Return the [X, Y] coordinate for the center point of the cell that contains the specified text.  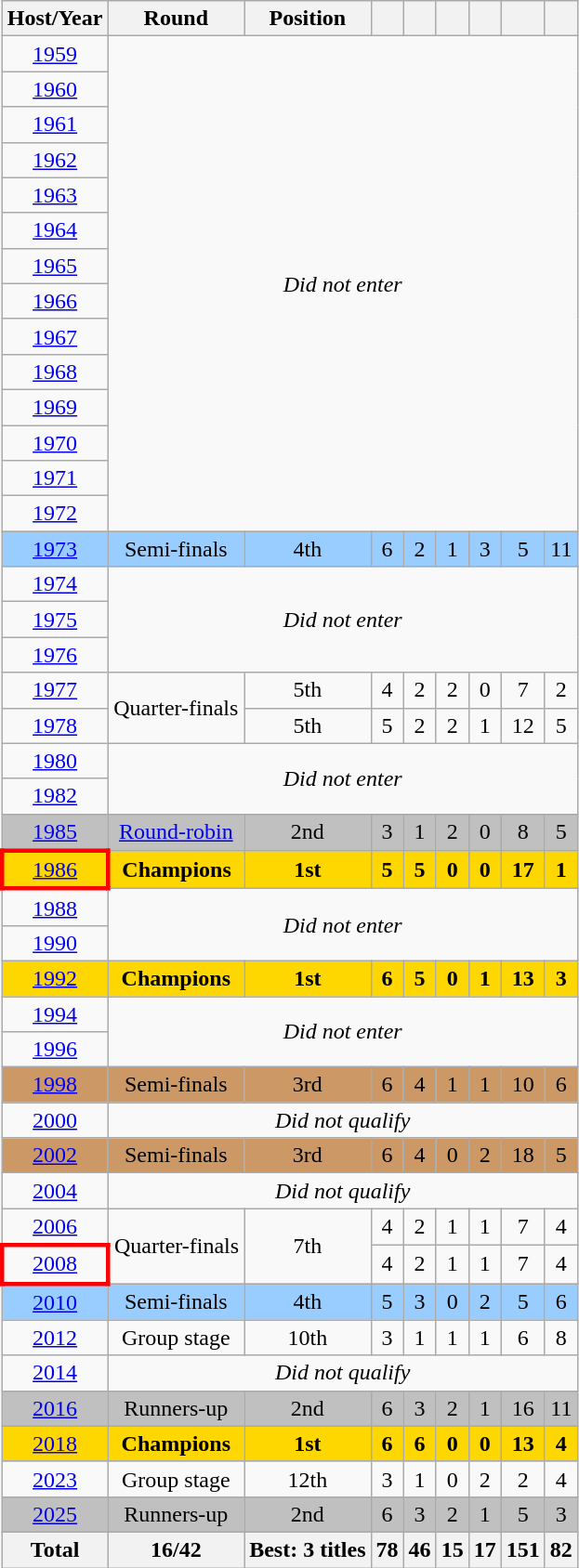
Round-robin [177, 832]
1960 [55, 89]
1973 [55, 549]
1976 [55, 655]
Best: 3 titles [308, 1549]
1962 [55, 160]
1969 [55, 407]
1994 [55, 1013]
2014 [55, 1373]
1964 [55, 230]
16 [522, 1408]
1959 [55, 54]
1968 [55, 372]
2002 [55, 1156]
78 [387, 1549]
46 [420, 1549]
2018 [55, 1444]
1980 [55, 761]
10th [308, 1338]
15 [452, 1549]
1975 [55, 620]
2012 [55, 1338]
12th [308, 1479]
1961 [55, 124]
16/42 [177, 1549]
2000 [55, 1120]
7th [308, 1247]
1996 [55, 1050]
Host/Year [55, 19]
2023 [55, 1479]
82 [561, 1549]
1986 [55, 869]
1992 [55, 978]
1965 [55, 266]
1974 [55, 584]
1985 [55, 832]
1982 [55, 796]
1988 [55, 908]
1998 [55, 1085]
1972 [55, 514]
1978 [55, 725]
151 [522, 1549]
1971 [55, 478]
2006 [55, 1227]
1967 [55, 336]
1990 [55, 943]
1977 [55, 690]
1970 [55, 443]
2008 [55, 1263]
2016 [55, 1408]
1966 [55, 301]
10 [522, 1085]
2004 [55, 1191]
2010 [55, 1302]
18 [522, 1156]
2025 [55, 1514]
Total [55, 1549]
Position [308, 19]
1963 [55, 195]
12 [522, 725]
Round [177, 19]
